Extract the [x, y] coordinate from the center of the cell holding the provided text.  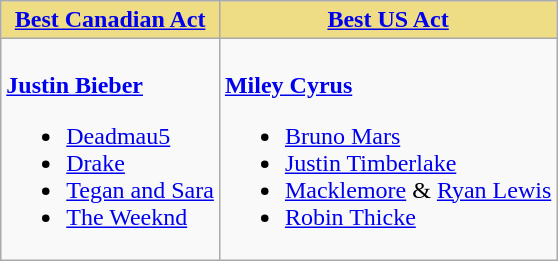
Miley CyrusBruno MarsJustin TimberlakeMacklemore & Ryan LewisRobin Thicke [388, 150]
Justin BieberDeadmau5DrakeTegan and SaraThe Weeknd [110, 150]
Best US Act [388, 20]
Best Canadian Act [110, 20]
